Scan for the cell matching the given text and deliver its [X, Y] coordinate at center. 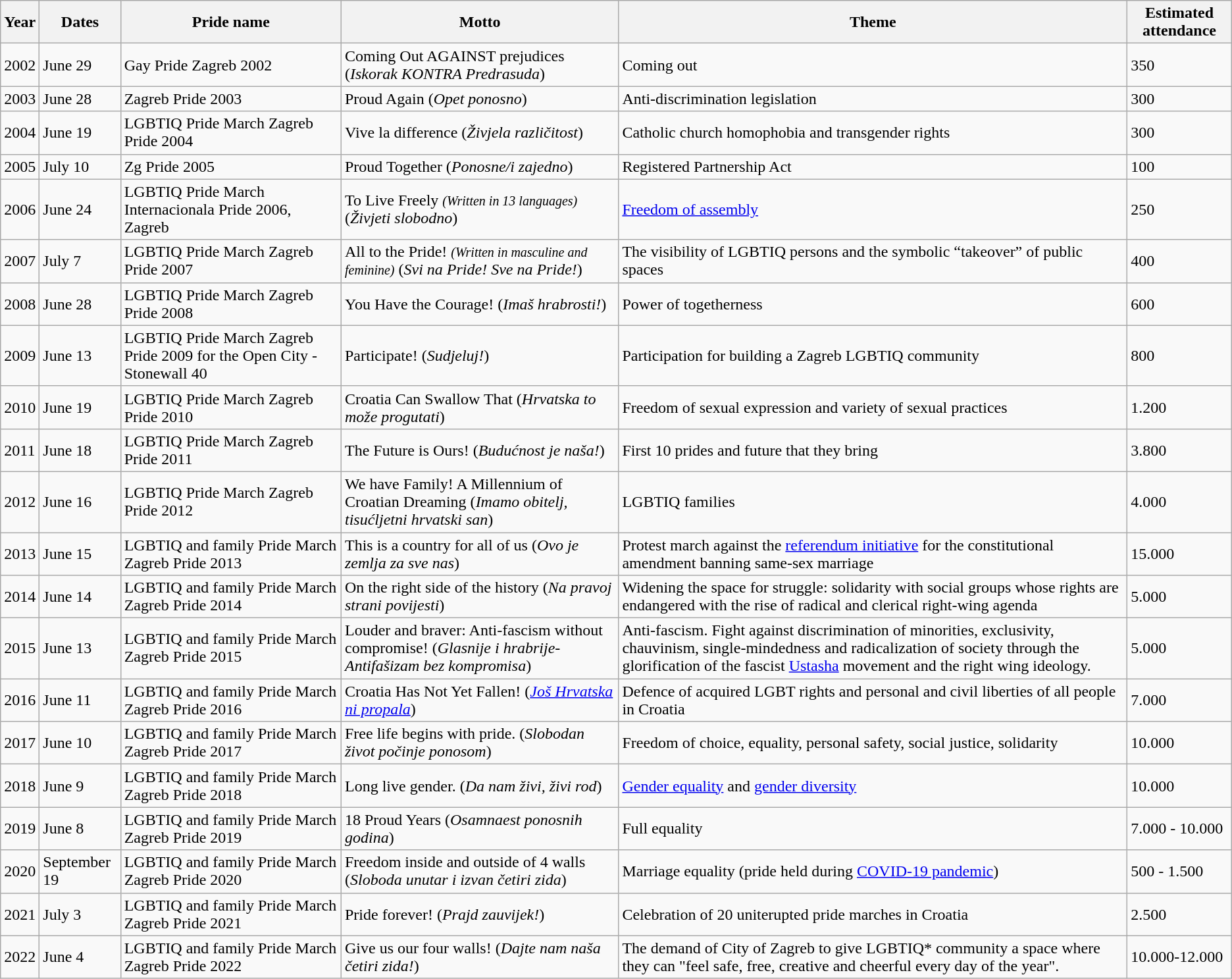
Pride forever! (Prajd zauvijek!) [479, 914]
You Have the Courage! (Imaš hrabrosti!) [479, 304]
LGBTIQ Pride March Internacionala Pride 2006, Zagreb [230, 209]
June 16 [80, 502]
Estimated attendance [1179, 22]
500 - 1.500 [1179, 872]
Anti-discrimination legislation [873, 99]
LGBTIQ and family Pride March Zagreb Pride 2014 [230, 596]
Freedom of assembly [873, 209]
2021 [20, 914]
LGBTIQ and family Pride March Zagreb Pride 2017 [230, 743]
2020 [20, 872]
Give us our four walls! (Dajte nam naša četiri zida!) [479, 957]
2006 [20, 209]
June 11 [80, 701]
Zagreb Pride 2003 [230, 99]
LGBTIQ and family Pride March Zagreb Pride 2018 [230, 786]
Proud Together (Ponosne/i zajedno) [479, 167]
Registered Partnership Act [873, 167]
2022 [20, 957]
LGBTIQ Pride March Zagreb Pride 2008 [230, 304]
On the right side of the history (Na pravoj strani povijesti) [479, 596]
Freedom inside and outside of 4 walls (Sloboda unutar i izvan četiri zida) [479, 872]
Catholic church homophobia and transgender rights [873, 133]
18 Proud Years (Osamnaest ponosnih godina) [479, 828]
2005 [20, 167]
Freedom of choice, equality, personal safety, social justice, solidarity [873, 743]
250 [1179, 209]
2003 [20, 99]
2015 [20, 648]
15.000 [1179, 553]
The Future is Ours! (Budućnost je naša!) [479, 450]
Pride name [230, 22]
Participation for building a Zagreb LGBTIQ community [873, 356]
2014 [20, 596]
7.000 [1179, 701]
June 8 [80, 828]
2011 [20, 450]
Gay Pride Zagreb 2002 [230, 65]
4.000 [1179, 502]
Gender equality and gender diversity [873, 786]
July 10 [80, 167]
We have Family! A Millennium of Croatian Dreaming (Imamo obitelj, tisućljetni hrvatski san) [479, 502]
July 3 [80, 914]
Marriage equality (pride held during COVID-19 pandemic) [873, 872]
LGBTIQ and family Pride March Zagreb Pride 2020 [230, 872]
September 19 [80, 872]
2007 [20, 261]
July 7 [80, 261]
Croatia Can Swallow That (Hrvatska to može progutati) [479, 407]
June 4 [80, 957]
Croatia Has Not Yet Fallen! (Još Hrvatska ni propala) [479, 701]
LGBTIQ and family Pride March Zagreb Pride 2019 [230, 828]
June 24 [80, 209]
2017 [20, 743]
Freedom of sexual expression and variety of sexual practices [873, 407]
Motto [479, 22]
400 [1179, 261]
To Live Freely (Written in 13 languages) (Živjeti slobodno) [479, 209]
This is a country for all of us (Ovo je zemlja za sve nas) [479, 553]
Defence of acquired LGBT rights and personal and civil liberties of all people in Croatia [873, 701]
Vive la difference (Živjela različitost) [479, 133]
June 15 [80, 553]
LGBTIQ Pride March Zagreb Pride 2012 [230, 502]
Louder and braver: Anti-fascism without compromise! (Glasnije i hrabrije-Antifašizam bez kompromisa) [479, 648]
350 [1179, 65]
Long live gender. (Da nam živi, živi rod) [479, 786]
100 [1179, 167]
Coming out [873, 65]
2018 [20, 786]
June 10 [80, 743]
Coming Out AGAINST prejudices (Iskorak KONTRA Predrasuda) [479, 65]
Protest march against the referendum initiative for the constitutional amendment banning same-sex marriage [873, 553]
Theme [873, 22]
June 18 [80, 450]
The demand of City of Zagreb to give LGBTIQ* community a space where they can "feel safe, free, creative and cheerful every day of the year". [873, 957]
600 [1179, 304]
LGBTIQ Pride March Zagreb Pride 2009 for the Open City - Stonewall 40 [230, 356]
10.000-12.000 [1179, 957]
2008 [20, 304]
2002 [20, 65]
2010 [20, 407]
Power of togetherness [873, 304]
All to the Pride! (Written in masculine and feminine) (Svi na Pride! Sve na Pride!) [479, 261]
LGBTIQ and family Pride March Zagreb Pride 2013 [230, 553]
The visibility of LGBTIQ persons and the symbolic “takeover” of public spaces [873, 261]
2013 [20, 553]
800 [1179, 356]
Celebration of 20 uniterupted pride marches in Croatia [873, 914]
Dates [80, 22]
LGBTIQ families [873, 502]
Full equality [873, 828]
LGBTIQ Pride March Zagreb Pride 2011 [230, 450]
June 29 [80, 65]
LGBTIQ and family Pride March Zagreb Pride 2015 [230, 648]
2004 [20, 133]
3.800 [1179, 450]
Widening the space for struggle: solidarity with social groups whose rights are endangered with the rise of radical and clerical right-wing agenda [873, 596]
Proud Again (Opet ponosno) [479, 99]
June 9 [80, 786]
First 10 prides and future that they bring [873, 450]
LGBTIQ Pride March Zagreb Pride 2007 [230, 261]
LGBTIQ Pride March Zagreb Pride 2004 [230, 133]
7.000 - 10.000 [1179, 828]
LGBTIQ and family Pride March Zagreb Pride 2022 [230, 957]
LGBTIQ Pride March Zagreb Pride 2010 [230, 407]
2016 [20, 701]
2.500 [1179, 914]
1.200 [1179, 407]
Participate! (Sudjeluj!) [479, 356]
LGBTIQ and family Pride March Zagreb Pride 2016 [230, 701]
LGBTIQ and family Pride March Zagreb Pride 2021 [230, 914]
2012 [20, 502]
Year [20, 22]
2019 [20, 828]
Free life begins with pride. (Slobodan život počinje ponosom) [479, 743]
Zg Pride 2005 [230, 167]
June 14 [80, 596]
2009 [20, 356]
